Determine the [x, y] coordinate at the center of the cell enclosing the given text.  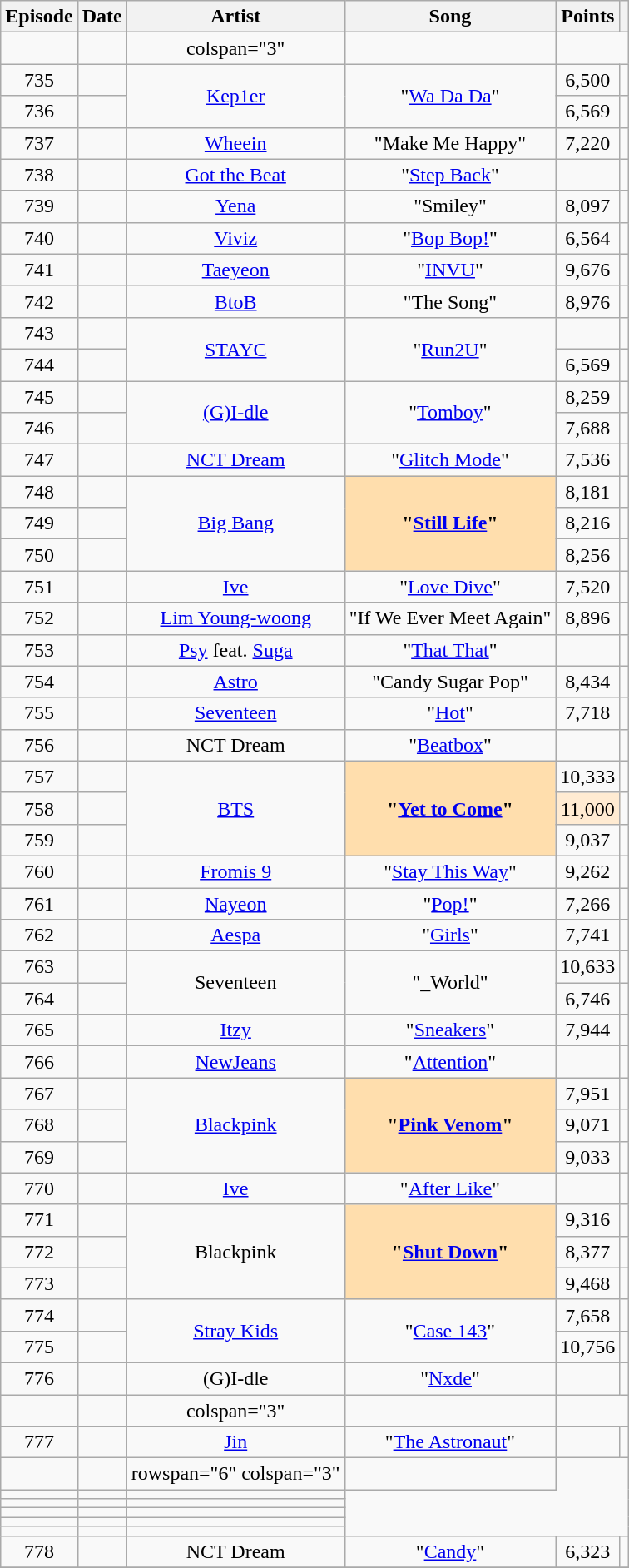
749 [39, 523]
NewJeans [235, 1062]
769 [39, 1157]
Episode [39, 17]
748 [39, 492]
Stray Kids [235, 1331]
Nayeon [235, 903]
7,688 [587, 429]
774 [39, 1315]
761 [39, 903]
736 [39, 112]
Astro [235, 682]
762 [39, 935]
766 [39, 1062]
764 [39, 999]
7,944 [587, 1030]
775 [39, 1347]
6,323 [587, 1551]
"Yet to Come" [450, 808]
9,316 [587, 1220]
768 [39, 1125]
"Case 143" [450, 1331]
"_World" [450, 983]
745 [39, 397]
"Run2U" [450, 349]
756 [39, 745]
"After Like" [450, 1188]
9,071 [587, 1125]
"That That" [450, 650]
"Candy Sugar Pop" [450, 682]
754 [39, 682]
760 [39, 871]
7,951 [587, 1094]
765 [39, 1030]
"Step Back" [450, 175]
Taeyeon [235, 270]
Lim Young-woong [235, 618]
746 [39, 429]
7,658 [587, 1315]
777 [39, 1442]
Yena [235, 206]
758 [39, 808]
"Candy" [450, 1551]
"Girls" [450, 935]
747 [39, 460]
"Nxde" [450, 1378]
Date [102, 17]
759 [39, 840]
"Stay This Way" [450, 871]
"Hot" [450, 713]
"Attention" [450, 1062]
"The Astronaut" [450, 1442]
"Still Life" [450, 523]
6,500 [587, 80]
752 [39, 618]
"Bop Bop!" [450, 238]
"Shut Down" [450, 1252]
9,676 [587, 270]
Kep1er [235, 96]
6,746 [587, 999]
735 [39, 80]
770 [39, 1188]
771 [39, 1220]
772 [39, 1252]
743 [39, 333]
9,037 [587, 840]
Fromis 9 [235, 871]
767 [39, 1094]
"Sneakers" [450, 1030]
"Glitch Mode" [450, 460]
"Beatbox" [450, 745]
773 [39, 1283]
7,741 [587, 935]
11,000 [587, 808]
BTS [235, 808]
742 [39, 301]
"Love Dive" [450, 587]
Got the Beat [235, 175]
STAYC [235, 349]
"Make Me Happy" [450, 143]
"If We Ever Meet Again" [450, 618]
9,468 [587, 1283]
755 [39, 713]
8,256 [587, 555]
8,896 [587, 618]
740 [39, 238]
Aespa [235, 935]
Psy feat. Suga [235, 650]
739 [39, 206]
"INVU" [450, 270]
Points [587, 17]
Artist [235, 17]
744 [39, 365]
763 [39, 967]
8,259 [587, 397]
753 [39, 650]
8,181 [587, 492]
776 [39, 1378]
10,756 [587, 1347]
rowspan="6" colspan="3" [235, 1474]
7,536 [587, 460]
7,520 [587, 587]
9,262 [587, 871]
738 [39, 175]
8,377 [587, 1252]
8,097 [587, 206]
737 [39, 143]
"Pink Venom" [450, 1125]
7,266 [587, 903]
Viviz [235, 238]
"Wa Da Da" [450, 96]
Itzy [235, 1030]
"Smiley" [450, 206]
7,718 [587, 713]
750 [39, 555]
8,216 [587, 523]
8,434 [587, 682]
"The Song" [450, 301]
10,633 [587, 967]
"Pop!" [450, 903]
757 [39, 777]
BtoB [235, 301]
751 [39, 587]
10,333 [587, 777]
Wheein [235, 143]
"Tomboy" [450, 413]
778 [39, 1551]
6,564 [587, 238]
Jin [235, 1442]
9,033 [587, 1157]
7,220 [587, 143]
8,976 [587, 301]
Big Bang [235, 523]
741 [39, 270]
Song [450, 17]
